Identify which cell holds the provided text, then report its [X, Y] central coordinate. 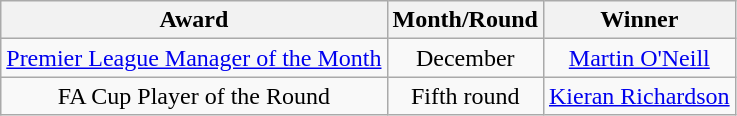
FA Cup Player of the Round [194, 96]
Month/Round [465, 20]
December [465, 58]
Premier League Manager of the Month [194, 58]
Fifth round [465, 96]
Winner [639, 20]
Kieran Richardson [639, 96]
Martin O'Neill [639, 58]
Award [194, 20]
